Scan for the cell matching the given text and deliver its (X, Y) coordinate at center. 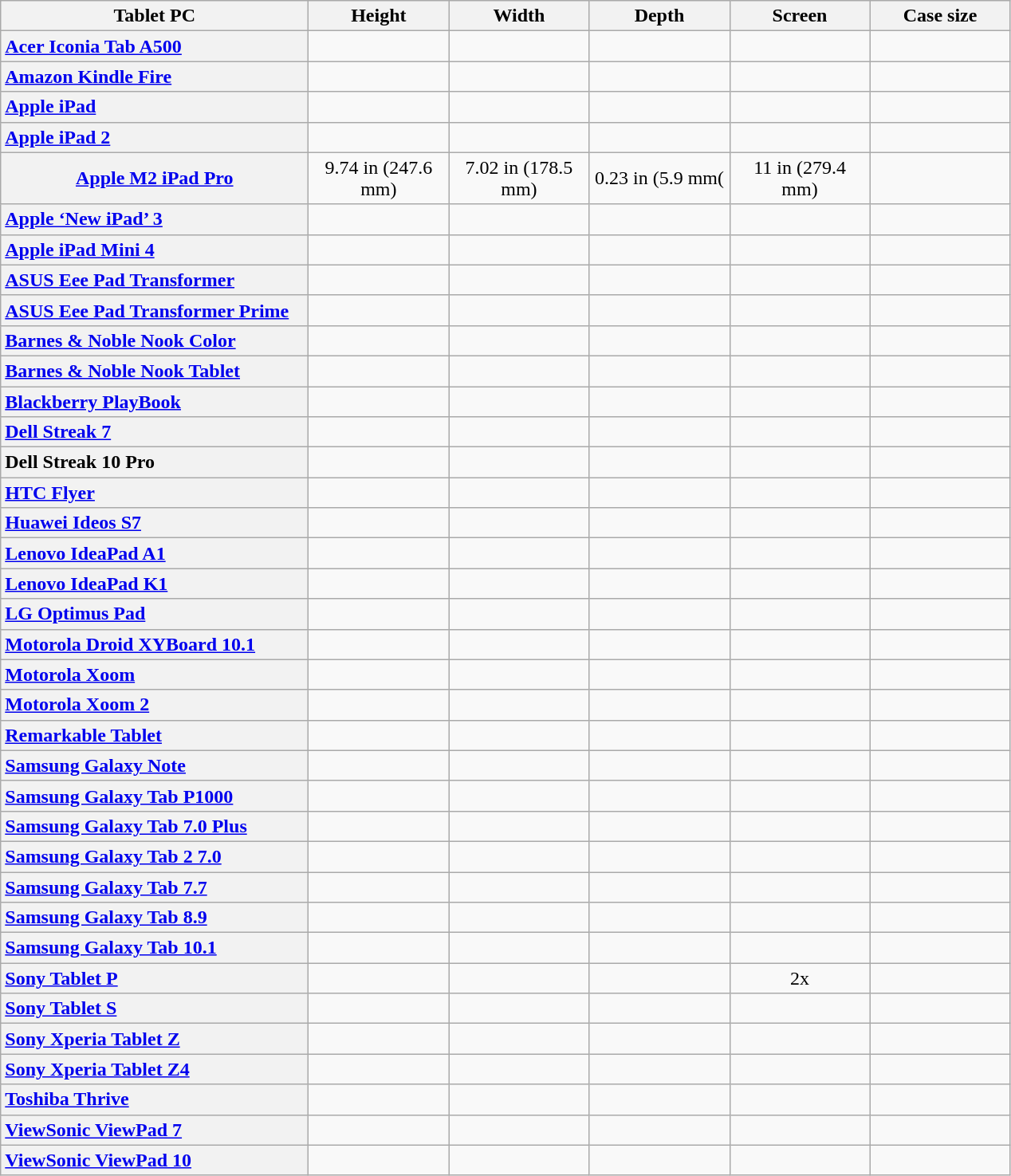
Blackberry PlayBook (155, 401)
Depth (659, 16)
ASUS Eee Pad Transformer (155, 280)
Amazon Kindle Fire (155, 77)
Samsung Galaxy Tab 7.0 Plus (155, 826)
Sony Xperia Tablet Z (155, 1039)
Dell Streak 10 Pro (155, 462)
Screen (800, 16)
Lenovo IdeaPad K1 (155, 584)
Motorola Xoom 2 (155, 705)
Samsung Galaxy Tab 8.9 (155, 918)
ViewSonic ViewPad 7 (155, 1130)
Apple iPad 2 (155, 137)
Apple M2 iPad Pro (155, 179)
ViewSonic ViewPad 10 (155, 1160)
Samsung Galaxy Tab 2 7.0 (155, 856)
Barnes & Noble Nook Color (155, 340)
Barnes & Noble Nook Tablet (155, 371)
2x (800, 978)
Huawei Ideos S7 (155, 523)
Sony Tablet S (155, 1009)
Dell Streak 7 (155, 432)
Apple iPad (155, 107)
Apple ‘New iPad’ 3 (155, 219)
Acer Iconia Tab A500 (155, 46)
11 in (279.4 mm) (800, 179)
HTC Flyer (155, 493)
Sony Tablet P (155, 978)
Motorola Droid XYBoard 10.1 (155, 644)
Samsung Galaxy Tab P1000 (155, 796)
Width (519, 16)
Motorola Xoom (155, 675)
Samsung Galaxy Tab 10.1 (155, 948)
Remarkable Tablet (155, 735)
Samsung Galaxy Note (155, 765)
Height (379, 16)
7.02 in (178.5 mm) (519, 179)
Lenovo IdeaPad A1 (155, 553)
Sony Xperia Tablet Z4 (155, 1069)
ASUS Eee Pad Transformer Prime (155, 310)
Tablet PC (155, 16)
Case size (940, 16)
0.23 in (5.9 mm( (659, 179)
Toshiba Thrive (155, 1099)
Apple iPad Mini 4 (155, 250)
Samsung Galaxy Tab 7.7 (155, 887)
LG Optimus Pad (155, 614)
9.74 in (247.6 mm) (379, 179)
